Find where the given text appears and provide that cell's center as [X, Y] coordinate. 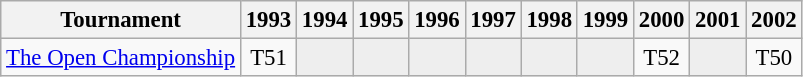
1993 [268, 20]
1998 [549, 20]
1994 [325, 20]
Tournament [121, 20]
2002 [774, 20]
2000 [661, 20]
T52 [661, 58]
T51 [268, 58]
1995 [381, 20]
The Open Championship [121, 58]
2001 [718, 20]
1996 [437, 20]
T50 [774, 58]
1999 [605, 20]
1997 [493, 20]
